Output the [X, Y] coordinate of the center of the cell containing the given text.  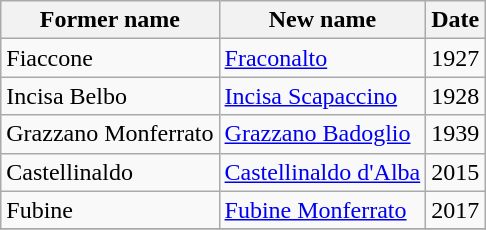
2015 [456, 172]
Former name [110, 20]
2017 [456, 210]
Incisa Scapaccino [322, 96]
Grazzano Badoglio [322, 134]
Fraconalto [322, 58]
Date [456, 20]
1928 [456, 96]
Fubine Monferrato [322, 210]
Castellinaldo d'Alba [322, 172]
Grazzano Monferrato [110, 134]
1927 [456, 58]
New name [322, 20]
Fubine [110, 210]
Fiaccone [110, 58]
Incisa Belbo [110, 96]
1939 [456, 134]
Castellinaldo [110, 172]
